Find where the given text appears and provide that cell's center as (x, y) coordinate. 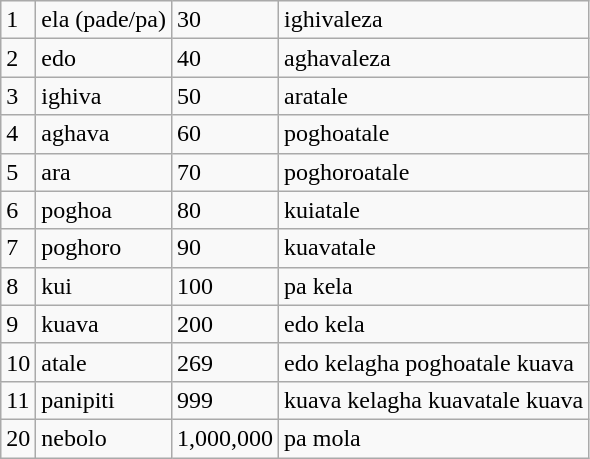
2 (18, 58)
269 (224, 362)
poghoroatale (434, 172)
ara (104, 172)
kuiatale (434, 210)
kuavatale (434, 248)
pa kela (434, 286)
aratale (434, 96)
pa mola (434, 438)
ela (pade/pa) (104, 20)
20 (18, 438)
kui (104, 286)
90 (224, 248)
9 (18, 324)
aghava (104, 134)
8 (18, 286)
10 (18, 362)
1 (18, 20)
edo kelagha poghoatale kuava (434, 362)
poghoa (104, 210)
edo (104, 58)
poghoro (104, 248)
70 (224, 172)
kuava (104, 324)
6 (18, 210)
ighiva (104, 96)
3 (18, 96)
kuava kelagha kuavatale kuava (434, 400)
100 (224, 286)
atale (104, 362)
nebolo (104, 438)
60 (224, 134)
edo kela (434, 324)
poghoatale (434, 134)
50 (224, 96)
7 (18, 248)
ighivaleza (434, 20)
80 (224, 210)
11 (18, 400)
5 (18, 172)
panipiti (104, 400)
aghavaleza (434, 58)
4 (18, 134)
30 (224, 20)
40 (224, 58)
200 (224, 324)
1,000,000 (224, 438)
999 (224, 400)
